Capture the cell that displays the provided text and extract its (x, y) central coordinate. 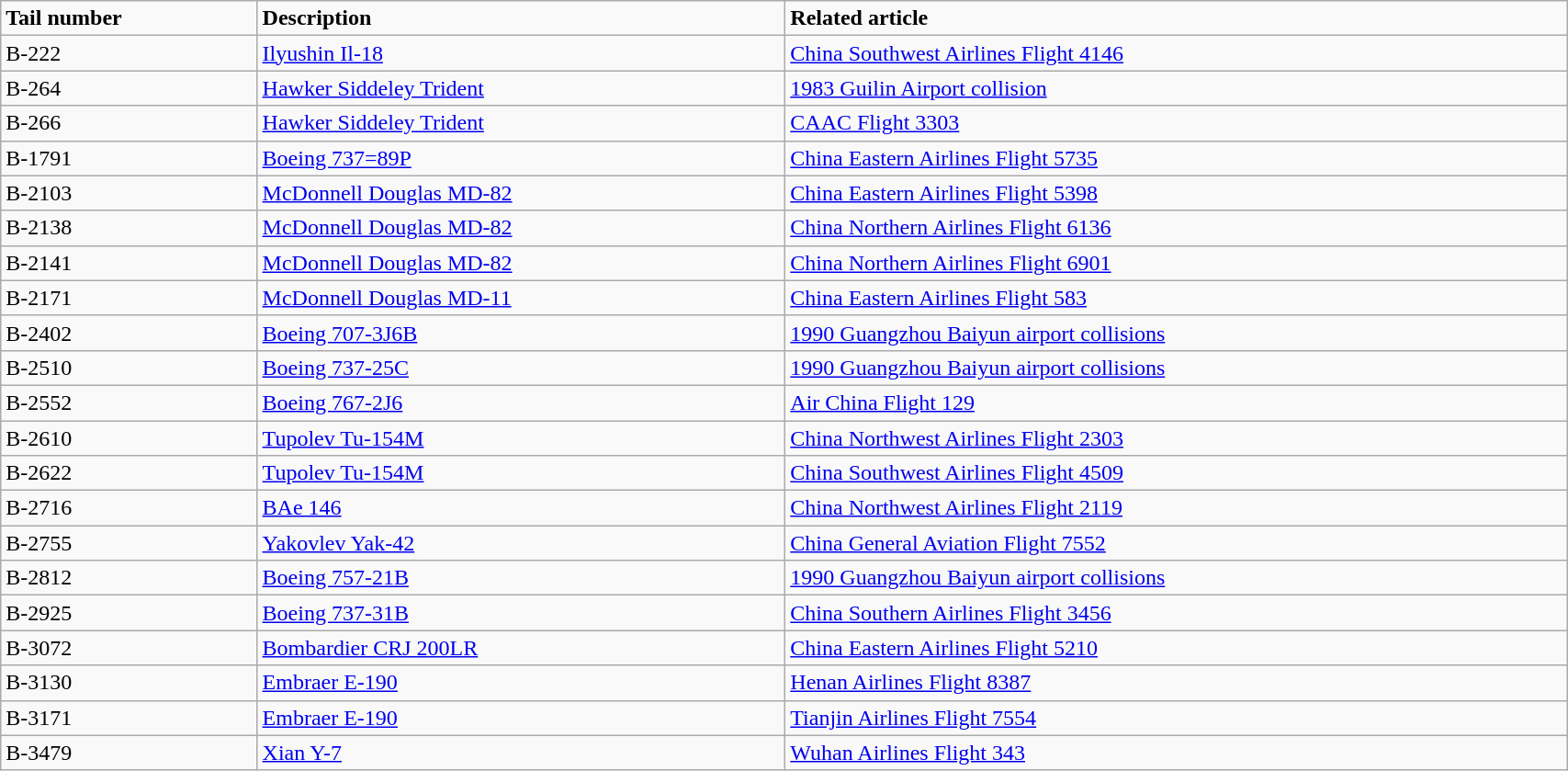
Boeing 737-31B (522, 613)
Boeing 737-25C (522, 368)
Ilyushin Il-18 (522, 53)
China Northern Airlines Flight 6901 (1176, 263)
B-2552 (129, 403)
B-2755 (129, 543)
B-2610 (129, 438)
Yakovlev Yak-42 (522, 543)
CAAC Flight 3303 (1176, 123)
China Northwest Airlines Flight 2303 (1176, 438)
Related article (1176, 18)
China Southwest Airlines Flight 4509 (1176, 473)
Boeing 757-21B (522, 578)
B-222 (129, 53)
B-2402 (129, 333)
1983 Guilin Airport collision (1176, 88)
B-3072 (129, 648)
China Eastern Airlines Flight 5210 (1176, 648)
B-2716 (129, 508)
Xian Y-7 (522, 753)
B-2925 (129, 613)
China Eastern Airlines Flight 5398 (1176, 193)
China Southern Airlines Flight 3456 (1176, 613)
B-2141 (129, 263)
B-264 (129, 88)
Boeing 767-2J6 (522, 403)
Tianjin Airlines Flight 7554 (1176, 718)
Bombardier CRJ 200LR (522, 648)
B-3171 (129, 718)
BAe 146 (522, 508)
Boeing 737=89P (522, 158)
B-2103 (129, 193)
B-2138 (129, 228)
B-2812 (129, 578)
B-3479 (129, 753)
Air China Flight 129 (1176, 403)
China Eastern Airlines Flight 5735 (1176, 158)
B-2622 (129, 473)
B-2510 (129, 368)
China Southwest Airlines Flight 4146 (1176, 53)
McDonnell Douglas MD-11 (522, 298)
B-3130 (129, 683)
Henan Airlines Flight 8387 (1176, 683)
China Eastern Airlines Flight 583 (1176, 298)
B-266 (129, 123)
Tail number (129, 18)
China Northwest Airlines Flight 2119 (1176, 508)
Wuhan Airlines Flight 343 (1176, 753)
China General Aviation Flight 7552 (1176, 543)
China Northern Airlines Flight 6136 (1176, 228)
Description (522, 18)
B-1791 (129, 158)
B-2171 (129, 298)
Boeing 707-3J6B (522, 333)
